Return [X, Y] of the center of cell containing provided text 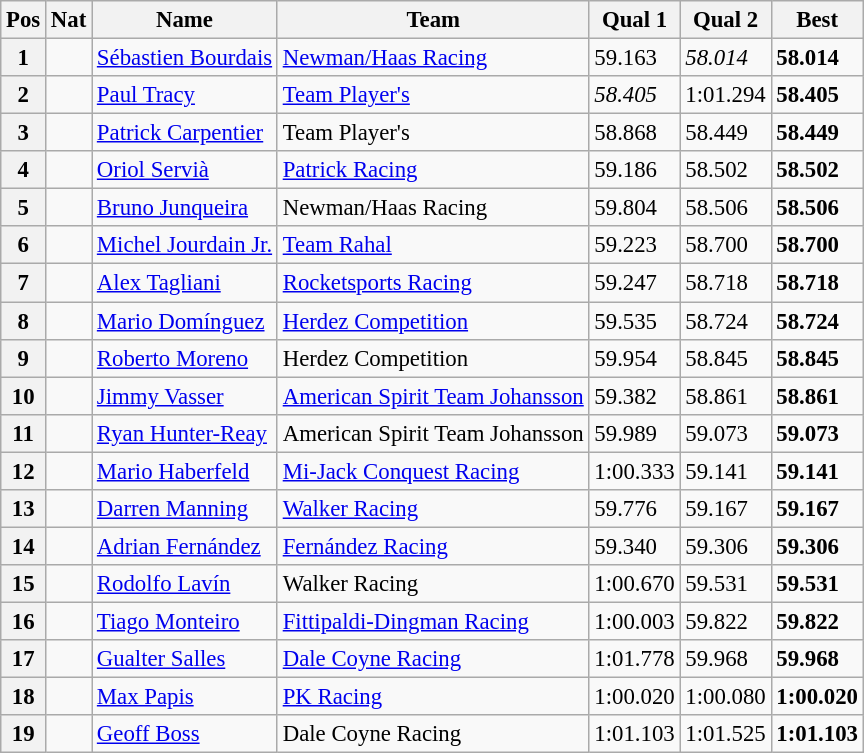
1 [24, 58]
Name [185, 20]
59.535 [634, 321]
Gualter Salles [185, 659]
Mario Domínguez [185, 321]
59.804 [634, 208]
13 [24, 509]
1:00.333 [634, 471]
Paul Tracy [185, 95]
Rodolfo Lavín [185, 584]
5 [24, 208]
Michel Jourdain Jr. [185, 245]
Geoff Boss [185, 734]
10 [24, 396]
Team Rahal [433, 245]
Mario Haberfeld [185, 471]
18 [24, 697]
1:00.080 [726, 697]
9 [24, 358]
Nat [69, 20]
11 [24, 433]
12 [24, 471]
7 [24, 283]
Mi-Jack Conquest Racing [433, 471]
Ryan Hunter-Reay [185, 433]
59.223 [634, 245]
Qual 1 [634, 20]
Patrick Racing [433, 170]
Qual 2 [726, 20]
59.247 [634, 283]
PK Racing [433, 697]
8 [24, 321]
Sébastien Bourdais [185, 58]
Pos [24, 20]
Max Papis [185, 697]
59.163 [634, 58]
15 [24, 584]
Roberto Moreno [185, 358]
Jimmy Vasser [185, 396]
Best [817, 20]
1:01.294 [726, 95]
Darren Manning [185, 509]
Patrick Carpentier [185, 133]
1:01.778 [634, 659]
Rocketsports Racing [433, 283]
Alex Tagliani [185, 283]
Fittipaldi-Dingman Racing [433, 621]
1:00.670 [634, 584]
1:01.525 [726, 734]
Team [433, 20]
59.989 [634, 433]
4 [24, 170]
59.340 [634, 546]
2 [24, 95]
59.186 [634, 170]
14 [24, 546]
19 [24, 734]
Bruno Junqueira [185, 208]
59.776 [634, 509]
59.382 [634, 396]
Fernández Racing [433, 546]
Adrian Fernández [185, 546]
Oriol Servià [185, 170]
Tiago Monteiro [185, 621]
58.868 [634, 133]
1:00.003 [634, 621]
6 [24, 245]
17 [24, 659]
59.954 [634, 358]
3 [24, 133]
16 [24, 621]
